Detect which cell encompasses the target text, then output its (x, y) center coordinate. 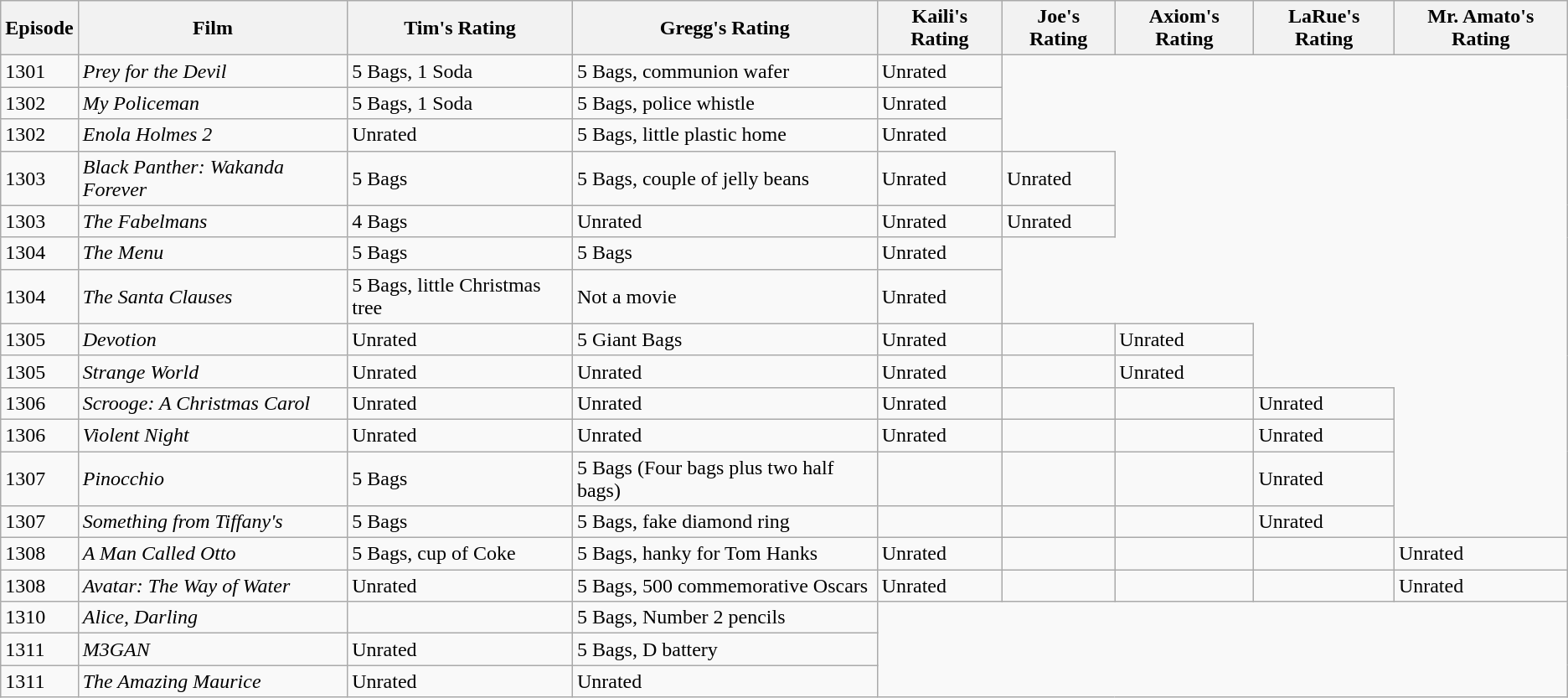
5 Bags, Number 2 pencils (725, 618)
Devotion (213, 339)
5 Bags, fake diamond ring (725, 522)
The Menu (213, 253)
LaRue's Rating (1323, 28)
Enola Holmes 2 (213, 135)
5 Bags, little Christmas tree (461, 297)
Prey for the Devil (213, 71)
5 Bags, D battery (725, 649)
Tim's Rating (461, 28)
5 Bags, police whistle (725, 103)
Avatar: The Way of Water (213, 586)
Strange World (213, 371)
The Amazing Maurice (213, 681)
Pinocchio (213, 478)
Violent Night (213, 435)
5 Bags, 500 commemorative Oscars (725, 586)
5 Giant Bags (725, 339)
The Santa Clauses (213, 297)
Gregg's Rating (725, 28)
5 Bags, little plastic home (725, 135)
5 Bags, hanky for Tom Hanks (725, 554)
5 Bags, couple of jelly beans (725, 178)
1301 (39, 71)
Axiom's Rating (1184, 28)
Episode (39, 28)
My Policeman (213, 103)
The Fabelmans (213, 221)
Black Panther: Wakanda Forever (213, 178)
A Man Called Otto (213, 554)
Alice, Darling (213, 618)
Kaili's Rating (940, 28)
5 Bags, cup of Coke (461, 554)
Joe's Rating (1059, 28)
Not a movie (725, 297)
1310 (39, 618)
4 Bags (461, 221)
Film (213, 28)
Scrooge: A Christmas Carol (213, 403)
Something from Tiffany's (213, 522)
5 Bags (Four bags plus two half bags) (725, 478)
M3GAN (213, 649)
Mr. Amato's Rating (1481, 28)
5 Bags, communion wafer (725, 71)
